Capture the cell that displays the provided text and extract its (x, y) central coordinate. 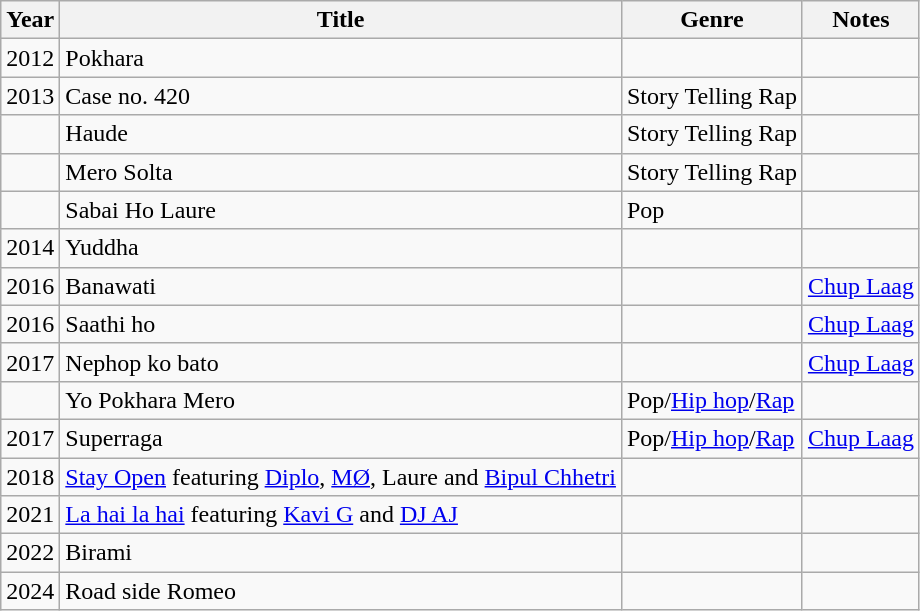
Notes (860, 20)
Title (341, 20)
Road side Romeo (341, 591)
Stay Open featuring Diplo, MØ, Laure and Bipul Chhetri (341, 477)
2018 (30, 477)
2024 (30, 591)
Pokhara (341, 58)
Saathi ho (341, 324)
Banawati (341, 286)
2014 (30, 248)
Case no. 420 (341, 96)
Birami (341, 553)
Yo Pokhara Mero (341, 400)
Mero Solta (341, 172)
Year (30, 20)
Superraga (341, 438)
2012 (30, 58)
2013 (30, 96)
Haude (341, 134)
2022 (30, 553)
Genre (712, 20)
2021 (30, 515)
La hai la hai featuring Kavi G and DJ AJ (341, 515)
Pop (712, 210)
Nephop ko bato (341, 362)
Yuddha (341, 248)
Sabai Ho Laure (341, 210)
